Pinpoint the cell where the given text exists, returning its (X, Y) midpoint coordinate. 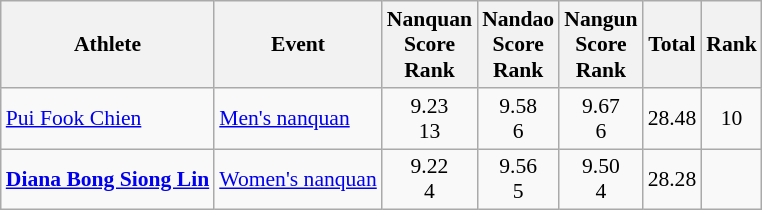
NanquanScoreRank (430, 44)
NandaoScoreRank (518, 44)
NangunScoreRank (600, 44)
9.224 (430, 180)
Diana Bong Siong Lin (108, 180)
Total (672, 44)
9.565 (518, 180)
Pui Fook Chien (108, 118)
28.28 (672, 180)
Women's nanquan (298, 180)
28.48 (672, 118)
9.586 (518, 118)
Men's nanquan (298, 118)
9.2313 (430, 118)
Rank (732, 44)
Athlete (108, 44)
Event (298, 44)
10 (732, 118)
9.676 (600, 118)
9.504 (600, 180)
